Return the [X, Y] coordinate for the center point of the cell that contains the specified text.  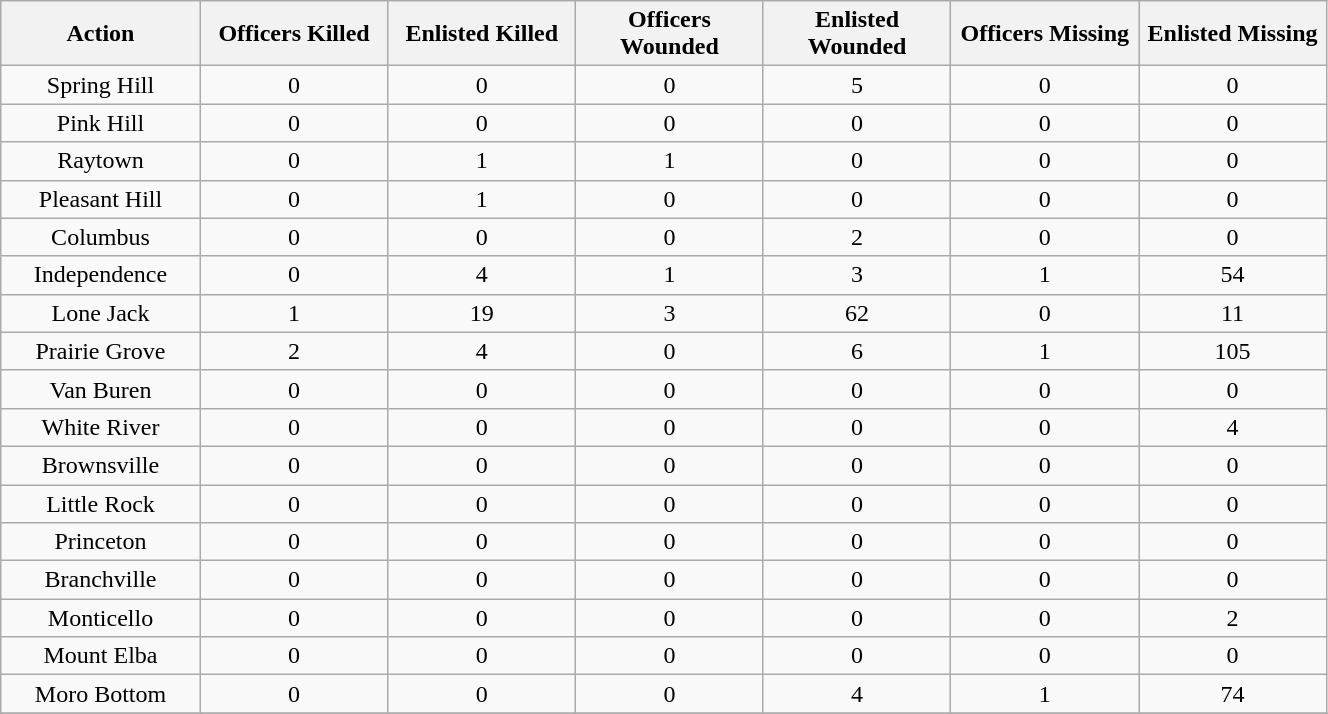
Mount Elba [100, 656]
5 [857, 85]
Independence [100, 275]
Spring Hill [100, 85]
Enlisted Wounded [857, 34]
74 [1233, 694]
Branchville [100, 580]
54 [1233, 275]
Moro Bottom [100, 694]
Action [100, 34]
Raytown [100, 161]
Little Rock [100, 503]
Officers Wounded [670, 34]
Pink Hill [100, 123]
Columbus [100, 237]
Van Buren [100, 389]
11 [1233, 313]
Monticello [100, 618]
Officers Killed [294, 34]
Brownsville [100, 465]
White River [100, 427]
6 [857, 351]
Enlisted Missing [1233, 34]
Princeton [100, 542]
19 [482, 313]
Officers Missing [1045, 34]
105 [1233, 351]
Enlisted Killed [482, 34]
62 [857, 313]
Lone Jack [100, 313]
Prairie Grove [100, 351]
Pleasant Hill [100, 199]
